For the text-containing cell, return its midpoint in (X, Y) coordinate format. 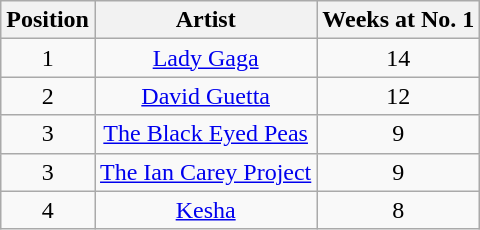
12 (398, 96)
David Guetta (205, 96)
2 (48, 96)
14 (398, 58)
The Ian Carey Project (205, 172)
4 (48, 210)
8 (398, 210)
Kesha (205, 210)
The Black Eyed Peas (205, 134)
Lady Gaga (205, 58)
1 (48, 58)
Position (48, 20)
Weeks at No. 1 (398, 20)
Artist (205, 20)
